Provide the [X, Y] coordinate of the cell's center where the given text is located.  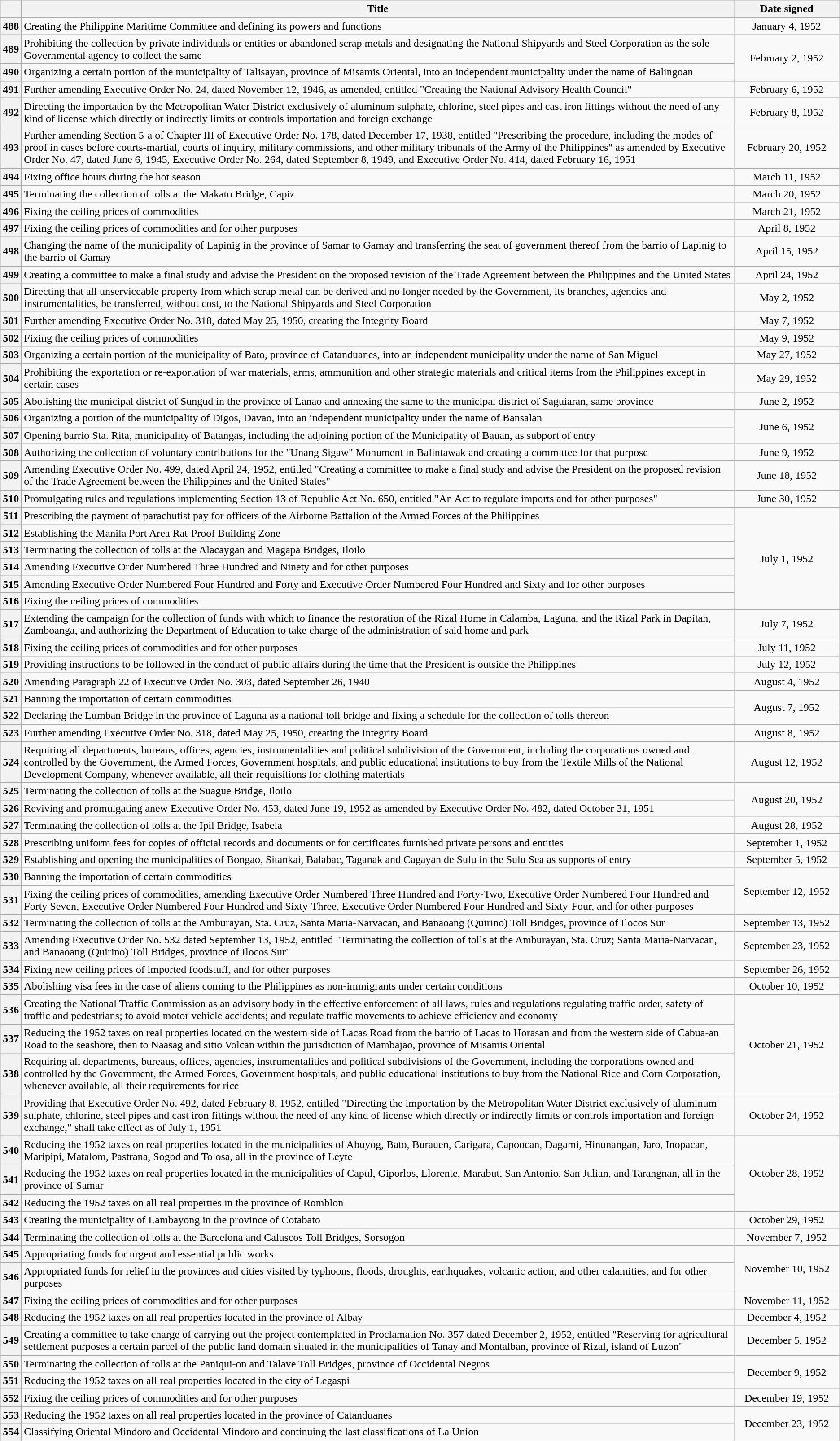
September 5, 1952 [787, 859]
522 [11, 716]
Abolishing visa fees in the case of aliens coming to the Philippines as non-immigrants under certain conditions [378, 986]
512 [11, 533]
Fixing office hours during the hot season [378, 177]
September 12, 1952 [787, 891]
497 [11, 228]
April 8, 1952 [787, 228]
Terminating the collection of tolls at the Alacaygan and Magapa Bridges, Iloilo [378, 550]
August 4, 1952 [787, 682]
Terminating the collection of tolls at the Ipil Bridge, Isabela [378, 825]
548 [11, 1318]
June 2, 1952 [787, 401]
July 7, 1952 [787, 625]
493 [11, 148]
510 [11, 499]
552 [11, 1398]
August 28, 1952 [787, 825]
543 [11, 1220]
June 6, 1952 [787, 427]
Prescribing the payment of parachutist pay for officers of the Airborne Battalion of the Armed Forces of the Philippines [378, 516]
496 [11, 211]
Appropriating funds for urgent and essential public works [378, 1254]
528 [11, 842]
537 [11, 1038]
Creating the Philippine Maritime Committee and defining its powers and functions [378, 26]
October 21, 1952 [787, 1045]
527 [11, 825]
490 [11, 72]
May 9, 1952 [787, 338]
508 [11, 452]
July 1, 1952 [787, 558]
October 29, 1952 [787, 1220]
547 [11, 1300]
Abolishing the municipal district of Sungud in the province of Lanao and annexing the same to the municipal district of Saguiaran, same province [378, 401]
530 [11, 876]
September 1, 1952 [787, 842]
531 [11, 899]
December 4, 1952 [787, 1318]
Terminating the collection of tolls at the Barcelona and Caluscos Toll Bridges, Sorsogon [378, 1237]
521 [11, 699]
514 [11, 567]
March 21, 1952 [787, 211]
540 [11, 1151]
Establishing the Manila Port Area Rat-Proof Building Zone [378, 533]
May 7, 1952 [787, 321]
May 2, 1952 [787, 298]
February 8, 1952 [787, 112]
515 [11, 584]
Date signed [787, 9]
Amending Executive Order Numbered Four Hundred and Forty and Executive Order Numbered Four Hundred and Sixty and for other purposes [378, 584]
506 [11, 418]
December 23, 1952 [787, 1423]
February 20, 1952 [787, 148]
Terminating the collection of tolls at the Suague Bridge, Iloilo [378, 791]
November 11, 1952 [787, 1300]
August 20, 1952 [787, 800]
March 20, 1952 [787, 194]
September 26, 1952 [787, 969]
516 [11, 601]
501 [11, 321]
August 7, 1952 [787, 707]
551 [11, 1381]
507 [11, 435]
June 18, 1952 [787, 476]
Terminating the collection of tolls at the Paniqui-on and Talave Toll Bridges, province of Occidental Negros [378, 1364]
541 [11, 1179]
October 24, 1952 [787, 1115]
535 [11, 986]
Terminating the collection of tolls at the Makato Bridge, Capiz [378, 194]
526 [11, 808]
Amending Paragraph 22 of Executive Order No. 303, dated September 26, 1940 [378, 682]
494 [11, 177]
Opening barrio Sta. Rita, municipality of Batangas, including the adjoining portion of the Municipality of Bauan, as subport of entry [378, 435]
504 [11, 378]
August 12, 1952 [787, 762]
Establishing and opening the municipalities of Bongao, Sitankai, Balabac, Taganak and Cagayan de Sulu in the Sulu Sea as supports of entry [378, 859]
Reducing the 1952 taxes on all real properties located in the city of Legaspi [378, 1381]
Further amending Executive Order No. 24, dated November 12, 1946, as amended, entitled "Creating the National Advisory Health Council" [378, 89]
April 15, 1952 [787, 251]
536 [11, 1010]
March 11, 1952 [787, 177]
May 27, 1952 [787, 355]
503 [11, 355]
492 [11, 112]
509 [11, 476]
513 [11, 550]
517 [11, 625]
505 [11, 401]
Terminating the collection of tolls at the Amburayan, Sta. Cruz, Santa Maria-Narvacan, and Banaoang (Quirino) Toll Bridges, province of Ilocos Sur [378, 923]
491 [11, 89]
Creating the municipality of Lambayong in the province of Cotabato [378, 1220]
539 [11, 1115]
550 [11, 1364]
533 [11, 946]
532 [11, 923]
September 23, 1952 [787, 946]
February 2, 1952 [787, 57]
Organizing a certain portion of the municipality of Bato, province of Catanduanes, into an independent municipality under the name of San Miguel [378, 355]
January 4, 1952 [787, 26]
500 [11, 298]
542 [11, 1203]
November 10, 1952 [787, 1268]
534 [11, 969]
498 [11, 251]
December 9, 1952 [787, 1372]
June 9, 1952 [787, 452]
December 19, 1952 [787, 1398]
554 [11, 1432]
544 [11, 1237]
546 [11, 1277]
Prescribing uniform fees for copies of official records and documents or for certificates furnished private persons and entities [378, 842]
553 [11, 1415]
Declaring the Lumban Bridge in the province of Laguna as a national toll bridge and fixing a schedule for the collection of tolls thereon [378, 716]
September 13, 1952 [787, 923]
520 [11, 682]
Promulgating rules and regulations implementing Section 13 of Republic Act No. 650, entitled "An Act to regulate imports and for other purposes" [378, 499]
Providing instructions to be followed in the conduct of public affairs during the time that the President is outside the Philippines [378, 665]
April 24, 1952 [787, 274]
523 [11, 733]
Reducing the 1952 taxes on all real properties in the province of Romblon [378, 1203]
October 28, 1952 [787, 1174]
538 [11, 1074]
August 8, 1952 [787, 733]
Organizing a portion of the municipality of Digos, Davao, into an independent municipality under the name of Bansalan [378, 418]
December 5, 1952 [787, 1341]
511 [11, 516]
499 [11, 274]
549 [11, 1341]
Title [378, 9]
July 11, 1952 [787, 648]
Amending Executive Order Numbered Three Hundred and Ninety and for other purposes [378, 567]
Reviving and promulgating anew Executive Order No. 453, dated June 19, 1952 as amended by Executive Order No. 482, dated October 31, 1951 [378, 808]
502 [11, 338]
545 [11, 1254]
Classifying Oriental Mindoro and Occidental Mindoro and continuing the last classifications of La Union [378, 1432]
529 [11, 859]
May 29, 1952 [787, 378]
February 6, 1952 [787, 89]
525 [11, 791]
November 7, 1952 [787, 1237]
June 30, 1952 [787, 499]
Authorizing the collection of voluntary contributions for the "Unang Sigaw" Monument in Balintawak and creating a committee for that purpose [378, 452]
488 [11, 26]
518 [11, 648]
Reducing the 1952 taxes on all real properties located in the province of Albay [378, 1318]
Fixing new ceiling prices of imported foodstuff, and for other purposes [378, 969]
489 [11, 49]
Reducing the 1952 taxes on all real properties located in the province of Catanduanes [378, 1415]
495 [11, 194]
524 [11, 762]
519 [11, 665]
October 10, 1952 [787, 986]
July 12, 1952 [787, 665]
